Identify which cell holds the provided text, then report its [X, Y] central coordinate. 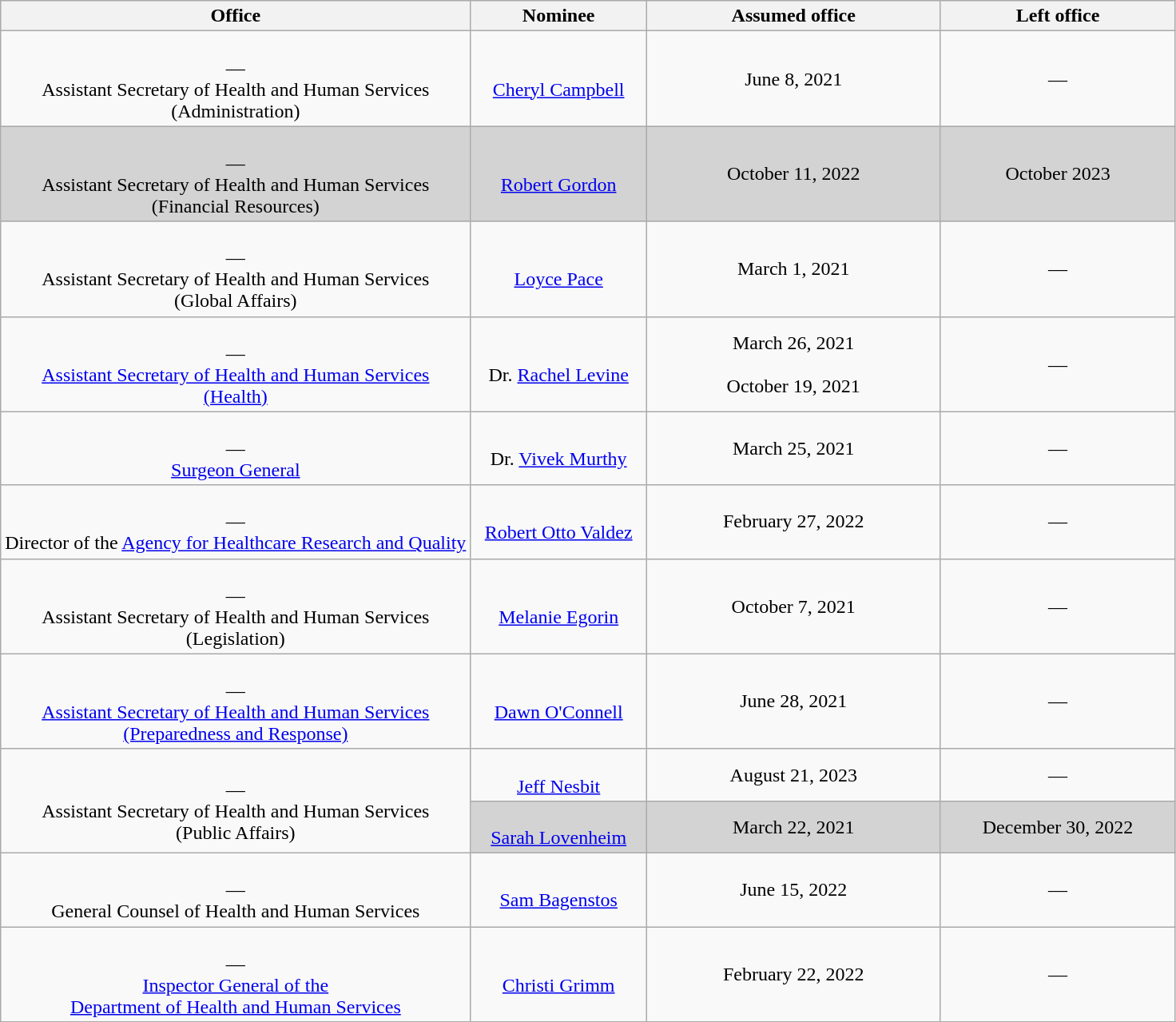
—Surgeon General [236, 448]
October 11, 2022 [793, 174]
—Assistant Secretary of Health and Human Services(Health) [236, 364]
Assumed office [793, 16]
December 30, 2022 [1058, 826]
—Assistant Secretary of Health and Human Services(Global Affairs) [236, 268]
June 15, 2022 [793, 889]
—Inspector General of theDepartment of Health and Human Services [236, 975]
Loyce Pace [559, 268]
Christi Grimm [559, 975]
—Assistant Secretary of Health and Human Services(Legislation) [236, 606]
—Director of the Agency for Healthcare Research and Quality [236, 522]
February 22, 2022 [793, 975]
Jeff Nesbit [559, 775]
Dr. Vivek Murthy [559, 448]
Cheryl Campbell [559, 78]
March 26, 2021October 19, 2021 [793, 364]
Dawn O'Connell [559, 702]
Dr. Rachel Levine [559, 364]
—Assistant Secretary of Health and Human Services(Financial Resources) [236, 174]
—Assistant Secretary of Health and Human Services(Administration) [236, 78]
February 27, 2022 [793, 522]
—Assistant Secretary of Health and Human Services(Preparedness and Response) [236, 702]
October 2023 [1058, 174]
Office [236, 16]
October 7, 2021 [793, 606]
June 28, 2021 [793, 702]
June 8, 2021 [793, 78]
Melanie Egorin [559, 606]
Sam Bagenstos [559, 889]
Sarah Lovenheim [559, 826]
Robert Otto Valdez [559, 522]
Nominee [559, 16]
March 25, 2021 [793, 448]
—General Counsel of Health and Human Services [236, 889]
August 21, 2023 [793, 775]
—Assistant Secretary of Health and Human Services(Public Affairs) [236, 801]
March 1, 2021 [793, 268]
March 22, 2021 [793, 826]
Left office [1058, 16]
Robert Gordon [559, 174]
